Detect which cell encompasses the target text, then output its [X, Y] center coordinate. 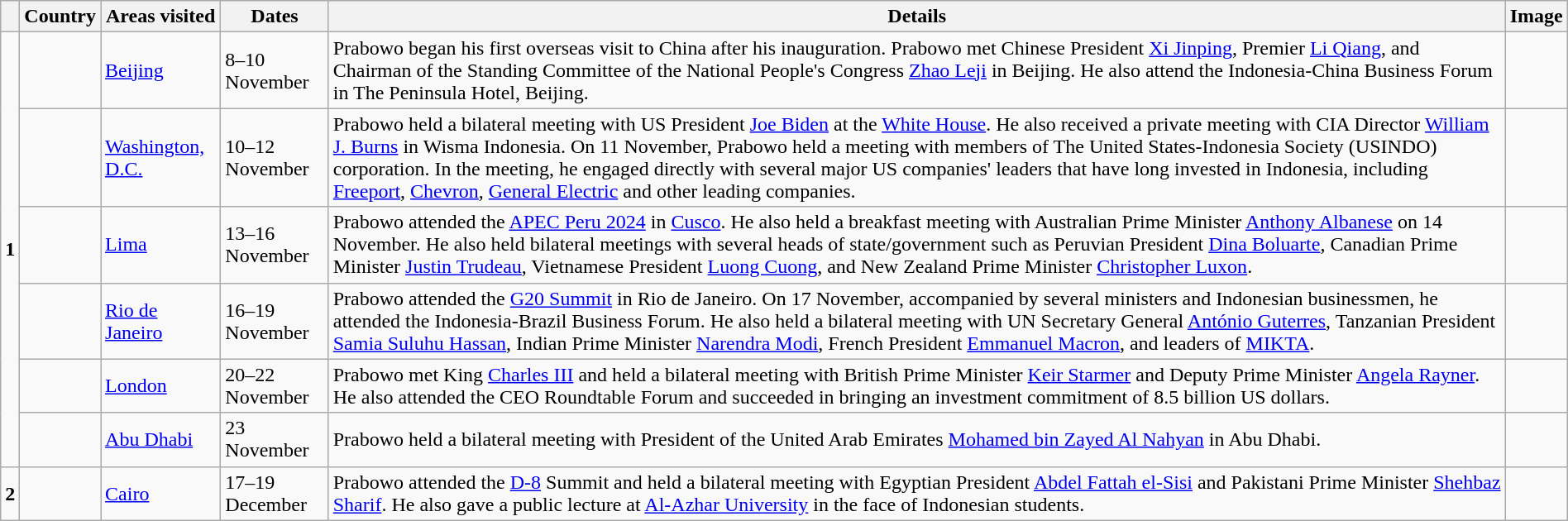
17–19 December [275, 493]
Lima [160, 245]
Beijing [160, 70]
Washington, D.C. [160, 157]
20–22 November [275, 385]
Image [1537, 17]
13–16 November [275, 245]
2 [10, 493]
Rio de Janeiro [160, 321]
Cairo [160, 493]
Dates [275, 17]
1 [10, 250]
16–19 November [275, 321]
Country [60, 17]
London [160, 385]
Details [916, 17]
10–12 November [275, 157]
8–10 November [275, 70]
23 November [275, 440]
Areas visited [160, 17]
Abu Dhabi [160, 440]
Prabowo held a bilateral meeting with President of the United Arab Emirates Mohamed bin Zayed Al Nahyan in Abu Dhabi. [916, 440]
